Detect which cell encompasses the target text, then output its (X, Y) center coordinate. 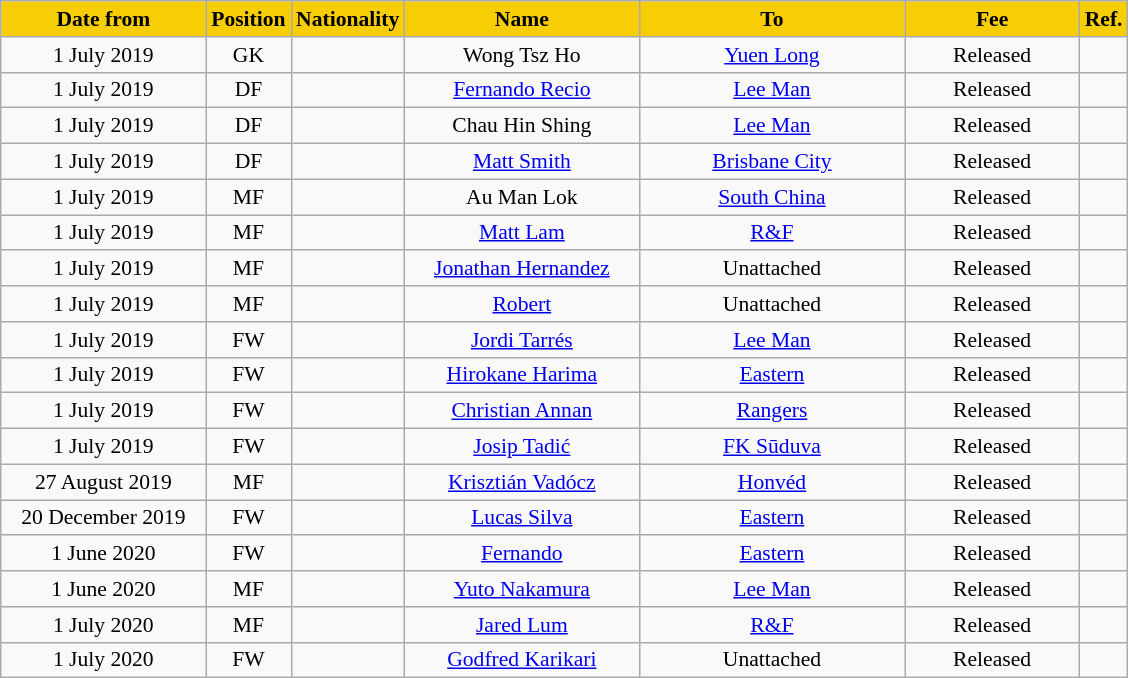
27 August 2019 (104, 482)
Nationality (348, 19)
Au Man Lok (522, 197)
Robert (522, 304)
GK (248, 55)
Krisztián Vadócz (522, 482)
Matt Smith (522, 162)
Ref. (1104, 19)
Wong Tsz Ho (522, 55)
Godfred Karikari (522, 660)
Fernando Recio (522, 90)
Rangers (772, 411)
Lucas Silva (522, 518)
To (772, 19)
Matt Lam (522, 233)
20 December 2019 (104, 518)
Date from (104, 19)
Fee (992, 19)
FK Sūduva (772, 447)
Jonathan Hernandez (522, 269)
Christian Annan (522, 411)
Jared Lum (522, 625)
Name (522, 19)
Yuen Long (772, 55)
Honvéd (772, 482)
Jordi Tarrés (522, 340)
Brisbane City (772, 162)
Position (248, 19)
Fernando (522, 554)
Josip Tadić (522, 447)
Hirokane Harima (522, 375)
Yuto Nakamura (522, 589)
Chau Hin Shing (522, 126)
South China (772, 197)
